Detect which cell encompasses the target text, then output its (x, y) center coordinate. 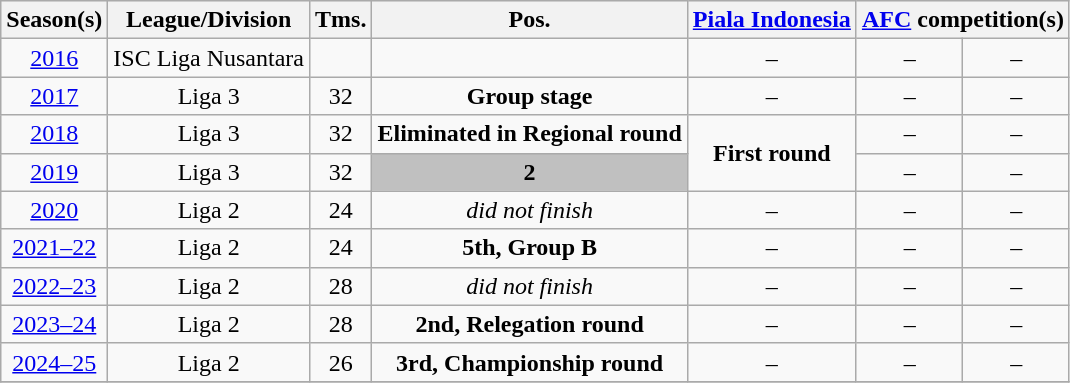
2 (530, 172)
2017 (54, 96)
Pos. (530, 20)
2018 (54, 134)
Group stage (530, 96)
ISC Liga Nusantara (209, 58)
2024–25 (54, 362)
AFC competition(s) (962, 20)
First round (772, 153)
Season(s) (54, 20)
Eliminated in Regional round (530, 134)
Tms. (341, 20)
2021–22 (54, 248)
League/Division (209, 20)
5th, Group B (530, 248)
2016 (54, 58)
2023–24 (54, 324)
2019 (54, 172)
26 (341, 362)
2nd, Relegation round (530, 324)
2022–23 (54, 286)
2020 (54, 210)
Piala Indonesia (772, 20)
3rd, Championship round (530, 362)
